Locate the cell with the specified text and output its (x, y) center coordinate. 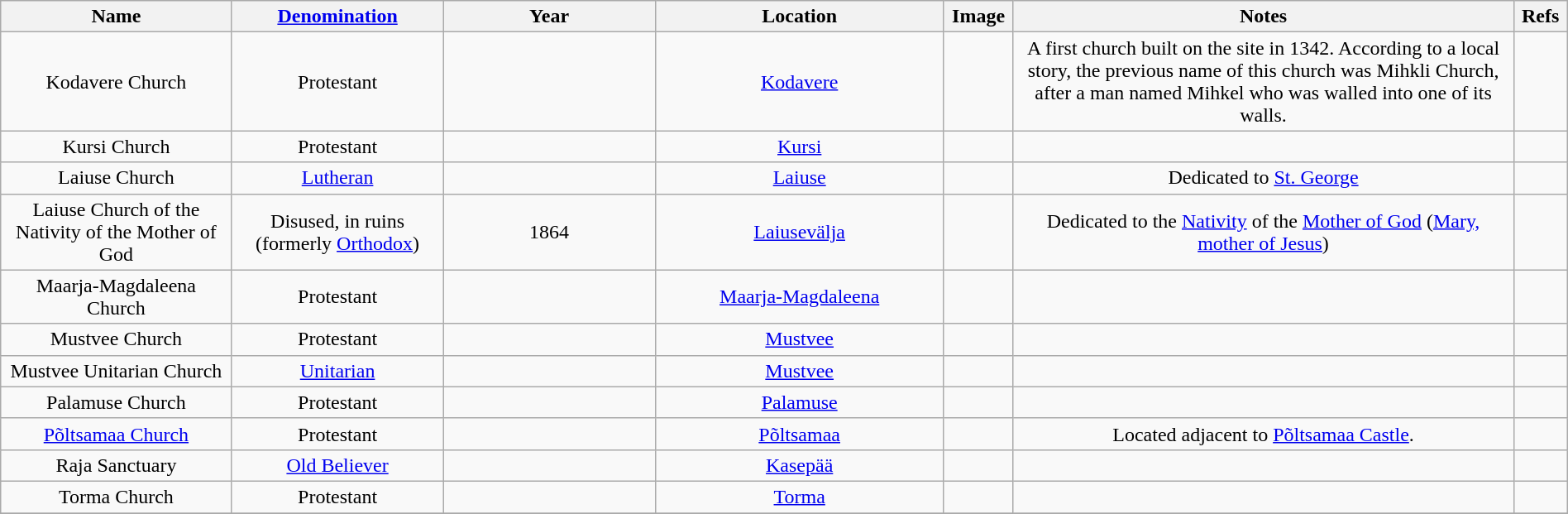
Located adjacent to Põltsamaa Castle. (1264, 434)
Dedicated to St. George (1264, 178)
Põltsamaa (799, 434)
Notes (1264, 17)
Location (799, 17)
Laiuse (799, 178)
Kodavere (799, 81)
Mustvee Unitarian Church (116, 371)
Mustvee Church (116, 339)
Kursi (799, 147)
Palamuse (799, 402)
Laiuse Church of the Nativity of the Mother of God (116, 232)
Laiusevälja (799, 232)
Palamuse Church (116, 402)
Maarja-Magdaleena (799, 296)
Image (978, 17)
Refs (1540, 17)
Name (116, 17)
Unitarian (337, 371)
Kursi Church (116, 147)
Disused, in ruins(formerly Orthodox) (337, 232)
Lutheran (337, 178)
Kodavere Church (116, 81)
Torma (799, 497)
Maarja-Magdaleena Church (116, 296)
Old Believer (337, 465)
1864 (549, 232)
Year (549, 17)
Kasepää (799, 465)
Torma Church (116, 497)
Põltsamaa Church (116, 434)
Denomination (337, 17)
Dedicated to the Nativity of the Mother of God (Mary, mother of Jesus) (1264, 232)
Raja Sanctuary (116, 465)
Laiuse Church (116, 178)
